For the text-containing cell, return its midpoint in (x, y) coordinate format. 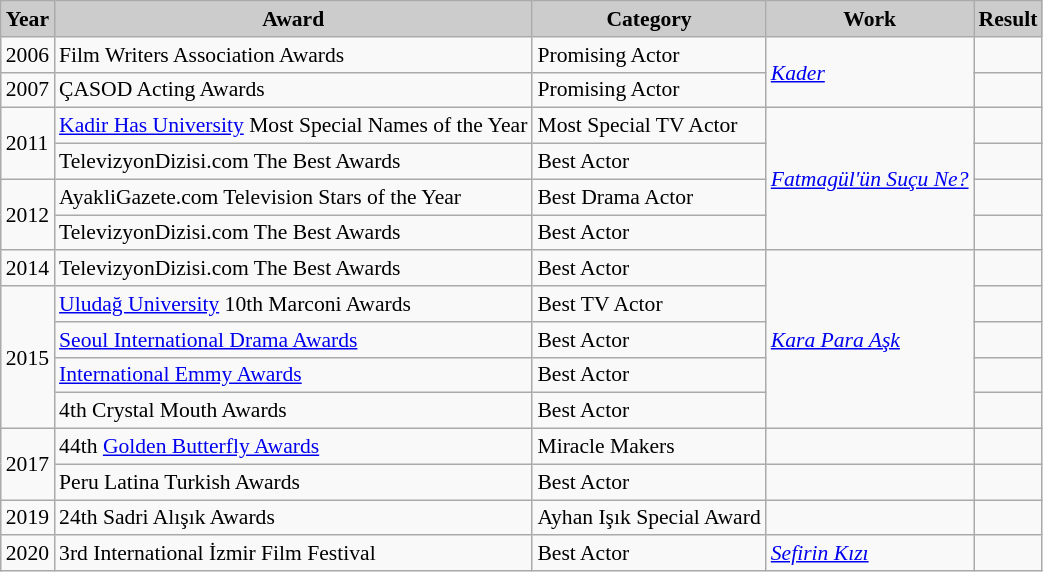
Fatmagül'ün Suçu Ne? (870, 179)
Kadir Has University Most Special Names of the Year (293, 126)
Category (648, 19)
Kara Para Aşk (870, 340)
2012 (28, 214)
Sefirin Kızı (870, 554)
Seoul International Drama Awards (293, 340)
2020 (28, 554)
Award (293, 19)
Uludağ University 10th Marconi Awards (293, 304)
Best Drama Actor (648, 197)
2011 (28, 144)
Best TV Actor (648, 304)
2015 (28, 357)
Film Writers Association Awards (293, 55)
Miracle Makers (648, 447)
24th Sadri Alışık Awards (293, 518)
ÇASOD Acting Awards (293, 90)
Peru Latina Turkish Awards (293, 482)
2006 (28, 55)
International Emmy Awards (293, 375)
Most Special TV Actor (648, 126)
3rd International İzmir Film Festival (293, 554)
2019 (28, 518)
2014 (28, 269)
Kader (870, 72)
Ayhan Işık Special Award (648, 518)
Work (870, 19)
44th Golden Butterfly Awards (293, 447)
2007 (28, 90)
Year (28, 19)
4th Crystal Mouth Awards (293, 411)
AyakliGazete.com Television Stars of the Year (293, 197)
2017 (28, 464)
Result (1008, 19)
